Capture the cell that displays the provided text and extract its [x, y] central coordinate. 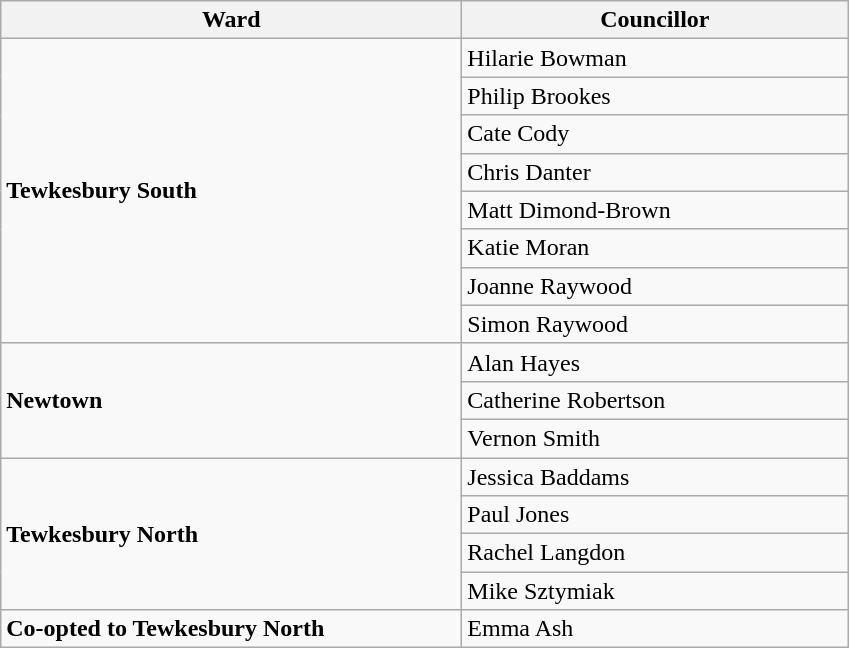
Mike Sztymiak [655, 591]
Paul Jones [655, 515]
Emma Ash [655, 629]
Councillor [655, 20]
Tewkesbury South [232, 191]
Newtown [232, 400]
Catherine Robertson [655, 400]
Simon Raywood [655, 324]
Tewkesbury North [232, 534]
Matt Dimond-Brown [655, 210]
Jessica Baddams [655, 477]
Joanne Raywood [655, 286]
Co-opted to Tewkesbury North [232, 629]
Hilarie Bowman [655, 58]
Vernon Smith [655, 438]
Alan Hayes [655, 362]
Katie Moran [655, 248]
Cate Cody [655, 134]
Rachel Langdon [655, 553]
Philip Brookes [655, 96]
Ward [232, 20]
Chris Danter [655, 172]
